Return the [x, y] coordinate for the center point of the cell that contains the specified text.  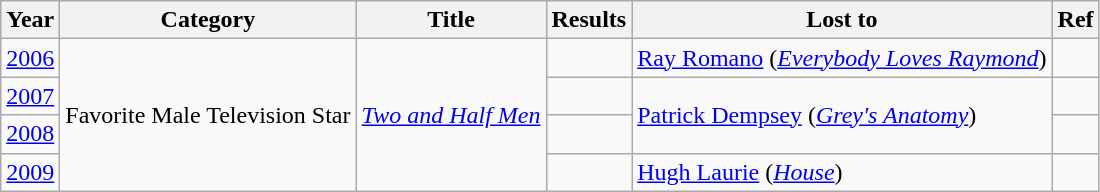
Title [451, 20]
Category [208, 20]
2006 [30, 58]
Lost to [842, 20]
Ray Romano (Everybody Loves Raymond) [842, 58]
Two and Half Men [451, 115]
Patrick Dempsey (Grey's Anatomy) [842, 115]
Favorite Male Television Star [208, 115]
Results [589, 20]
Ref [1076, 20]
2009 [30, 172]
2008 [30, 134]
Hugh Laurie (House) [842, 172]
Year [30, 20]
2007 [30, 96]
